Provide the (x, y) coordinate of the cell's center where the given text is located.  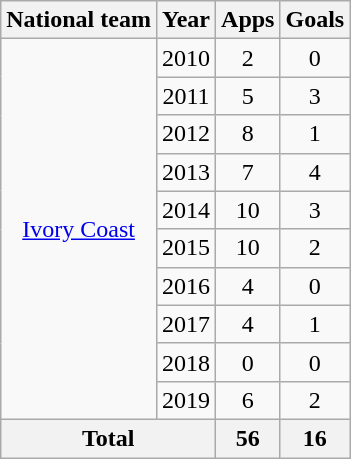
National team (79, 20)
8 (248, 134)
16 (315, 438)
2012 (186, 134)
5 (248, 96)
2016 (186, 286)
2018 (186, 362)
Goals (315, 20)
Total (108, 438)
2013 (186, 172)
2010 (186, 58)
Apps (248, 20)
2011 (186, 96)
Year (186, 20)
6 (248, 400)
2015 (186, 248)
2017 (186, 324)
56 (248, 438)
7 (248, 172)
Ivory Coast (79, 230)
2014 (186, 210)
2019 (186, 400)
